Capture the cell that displays the provided text and extract its (X, Y) central coordinate. 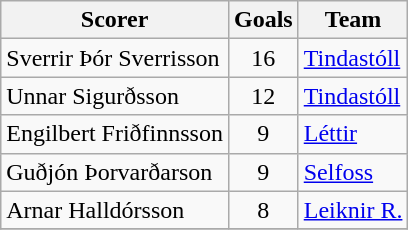
Scorer (115, 20)
Léttir (353, 134)
Guðjón Þorvarðarson (115, 172)
Engilbert Friðfinnsson (115, 134)
Arnar Halldórsson (115, 210)
Team (353, 20)
12 (263, 96)
8 (263, 210)
Selfoss (353, 172)
Leiknir R. (353, 210)
16 (263, 58)
Sverrir Þór Sverrisson (115, 58)
Unnar Sigurðsson (115, 96)
Goals (263, 20)
